Capture the cell that displays the provided text and extract its [X, Y] central coordinate. 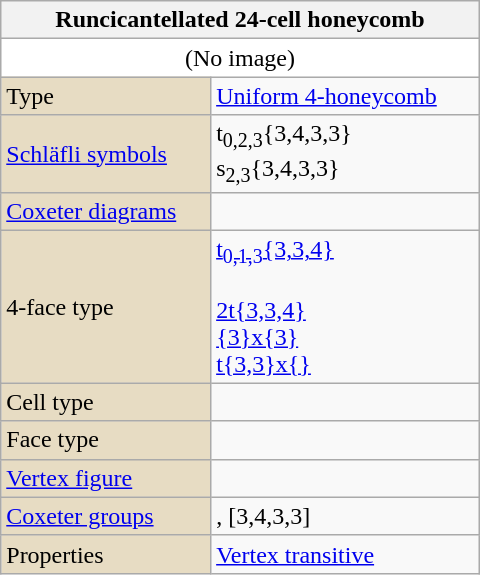
(No image) [240, 58]
Schläfli symbols [106, 154]
t0,2,3{3,4,3,3}s2,3{3,4,3,3} [346, 154]
Vertex transitive [346, 554]
Cell type [106, 402]
Runcicantellated 24-cell honeycomb [240, 20]
Coxeter diagrams [106, 212]
Uniform 4-honeycomb [346, 96]
Vertex figure [106, 478]
4-face type [106, 307]
Face type [106, 440]
t0,1,3{3,3,4} 2t{3,3,4} {3}x{3} t{3,3}x{} [346, 307]
Coxeter groups [106, 516]
Type [106, 96]
, [3,4,3,3] [346, 516]
Properties [106, 554]
